Extract the (x, y) coordinate from the center of the cell holding the provided text.  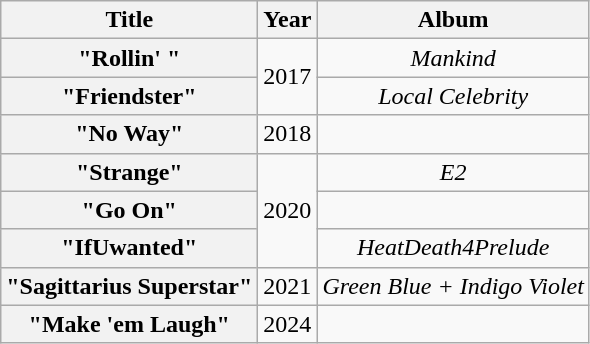
2020 (288, 210)
Green Blue + Indigo Violet (454, 286)
Mankind (454, 58)
"IfUwanted" (130, 248)
Title (130, 20)
2021 (288, 286)
Album (454, 20)
2017 (288, 77)
Local Celebrity (454, 96)
"Friendster" (130, 96)
"No Way" (130, 134)
2018 (288, 134)
"Sagittarius Superstar" (130, 286)
2024 (288, 324)
"Make 'em Laugh" (130, 324)
E2 (454, 172)
"Strange" (130, 172)
"Go On" (130, 210)
Year (288, 20)
"Rollin' " (130, 58)
HeatDeath4Prelude (454, 248)
